Return the [x, y] coordinate for the center point of the cell that contains the specified text.  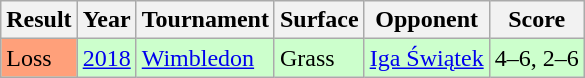
4–6, 2–6 [536, 58]
2018 [106, 58]
Year [106, 20]
Tournament [205, 20]
Surface [319, 20]
Grass [319, 58]
Iga Świątek [426, 58]
Score [536, 20]
Loss [39, 58]
Opponent [426, 20]
Wimbledon [205, 58]
Result [39, 20]
